Capture the cell that displays the provided text and extract its (X, Y) central coordinate. 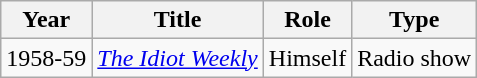
Title (178, 20)
Radio show (414, 58)
1958-59 (46, 58)
Himself (307, 58)
Role (307, 20)
The Idiot Weekly (178, 58)
Year (46, 20)
Type (414, 20)
